Detect which cell encompasses the target text, then output its [x, y] center coordinate. 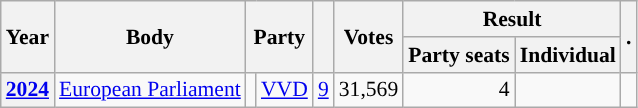
Individual [568, 55]
. [629, 36]
VVD [284, 90]
Result [512, 19]
9 [324, 90]
Year [28, 36]
Party seats [458, 55]
Party [280, 36]
Body [150, 36]
31,569 [368, 90]
Votes [368, 36]
European Parliament [150, 90]
4 [458, 90]
2024 [28, 90]
